Find where the given text appears and provide that cell's center as (x, y) coordinate. 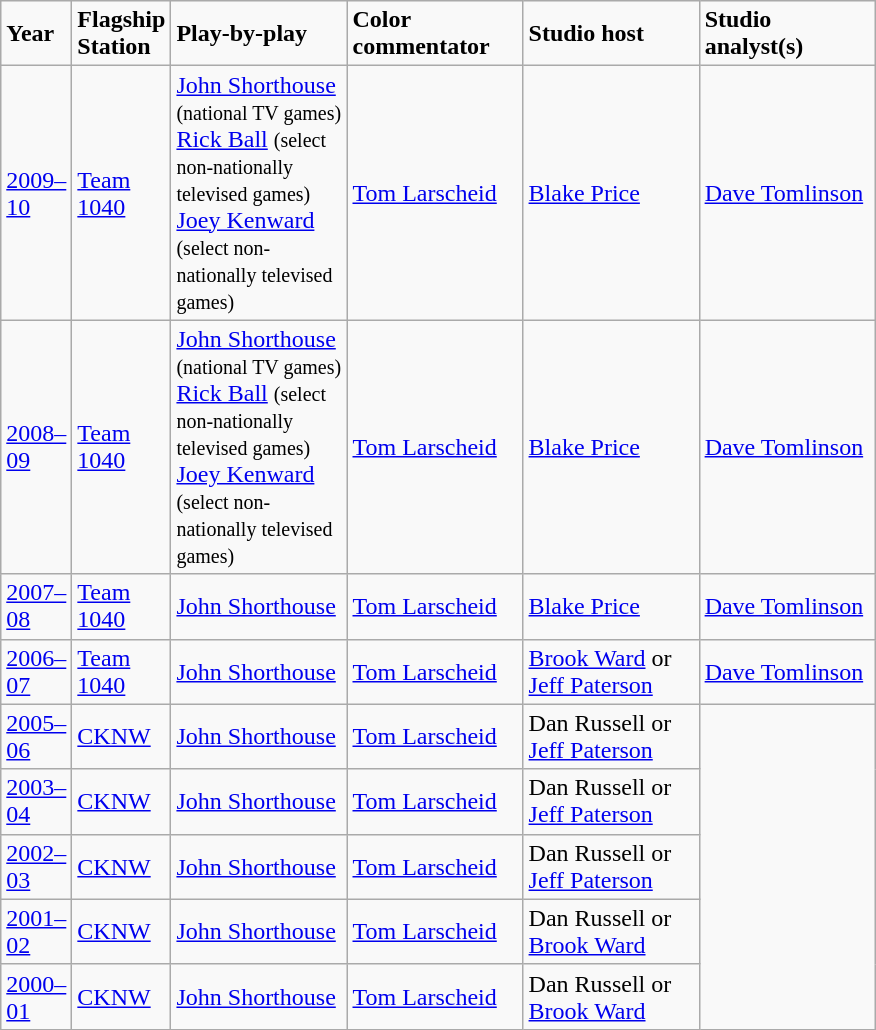
Studio analyst(s) (787, 34)
Color commentator (435, 34)
Flagship Station (122, 34)
2001–02 (36, 932)
Studio host (611, 34)
2002–03 (36, 866)
2006–07 (36, 672)
2003–04 (36, 802)
Year (36, 34)
Play-by-play (259, 34)
Brook Ward or Jeff Paterson (611, 672)
2007–08 (36, 606)
2000–01 (36, 996)
2009–10 (36, 193)
2005–06 (36, 736)
2008–09 (36, 447)
